Provide the [X, Y] coordinate of the cell's center where the given text is located.  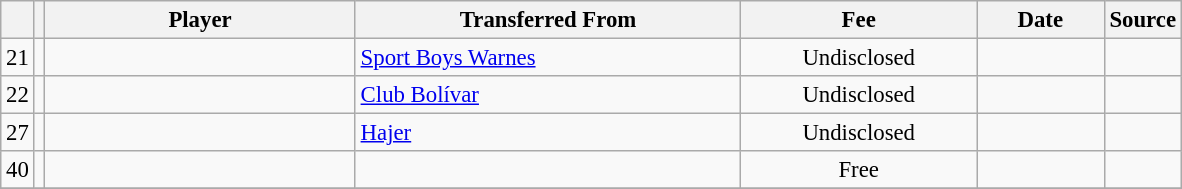
22 [18, 95]
Player [200, 20]
Date [1040, 20]
21 [18, 58]
Fee [859, 20]
Hajer [548, 133]
Free [859, 170]
Club Bolívar [548, 95]
Sport Boys Warnes [548, 58]
Source [1142, 20]
27 [18, 133]
Transferred From [548, 20]
40 [18, 170]
